Determine the (x, y) coordinate at the center of the cell enclosing the given text.  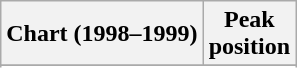
Peakposition (249, 34)
Chart (1998–1999) (102, 34)
